Extract the (X, Y) coordinate from the center of the cell holding the provided text.  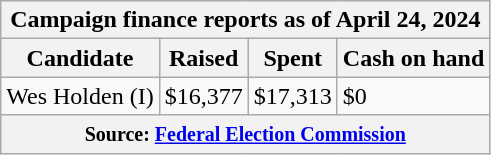
$17,313 (292, 96)
$0 (413, 96)
Spent (292, 58)
Candidate (80, 58)
$16,377 (204, 96)
Wes Holden (I) (80, 96)
Source: Federal Election Commission (246, 134)
Cash on hand (413, 58)
Raised (204, 58)
Campaign finance reports as of April 24, 2024 (246, 20)
